Determine the (x, y) coordinate at the center of the cell enclosing the given text.  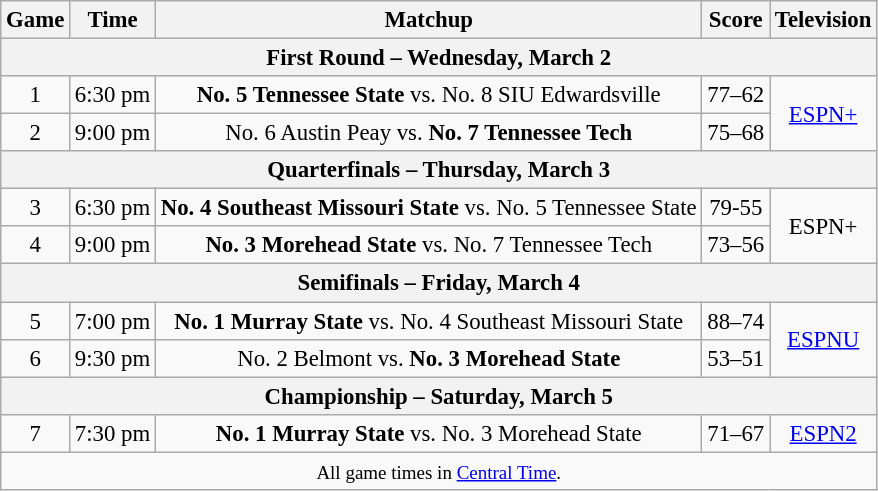
Championship – Saturday, March 5 (439, 396)
No. 3 Morehead State vs. No. 7 Tennessee Tech (428, 245)
5 (36, 321)
77–62 (736, 95)
Quarterfinals – Thursday, March 3 (439, 170)
1 (36, 95)
9:30 pm (113, 358)
ESPN2 (824, 433)
Matchup (428, 20)
First Round – Wednesday, March 2 (439, 58)
All game times in Central Time. (439, 471)
No. 1 Murray State vs. No. 3 Morehead State (428, 433)
7:30 pm (113, 433)
73–56 (736, 245)
7:00 pm (113, 321)
No. 4 Southeast Missouri State vs. No. 5 Tennessee State (428, 208)
No. 5 Tennessee State vs. No. 8 SIU Edwardsville (428, 95)
7 (36, 433)
2 (36, 133)
53–51 (736, 358)
No. 1 Murray State vs. No. 4 Southeast Missouri State (428, 321)
6 (36, 358)
Time (113, 20)
No. 2 Belmont vs. No. 3 Morehead State (428, 358)
79-55 (736, 208)
71–67 (736, 433)
4 (36, 245)
Semifinals – Friday, March 4 (439, 283)
Television (824, 20)
75–68 (736, 133)
No. 6 Austin Peay vs. No. 7 Tennessee Tech (428, 133)
Game (36, 20)
Score (736, 20)
ESPNU (824, 340)
3 (36, 208)
88–74 (736, 321)
